Find where the given text appears and provide that cell's center as (x, y) coordinate. 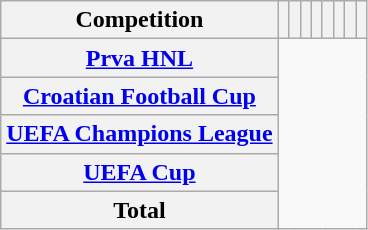
Prva HNL (140, 58)
UEFA Champions League (140, 134)
Croatian Football Cup (140, 96)
Total (140, 210)
Competition (140, 20)
UEFA Cup (140, 172)
